Extract the (X, Y) coordinate from the center of the cell holding the provided text.  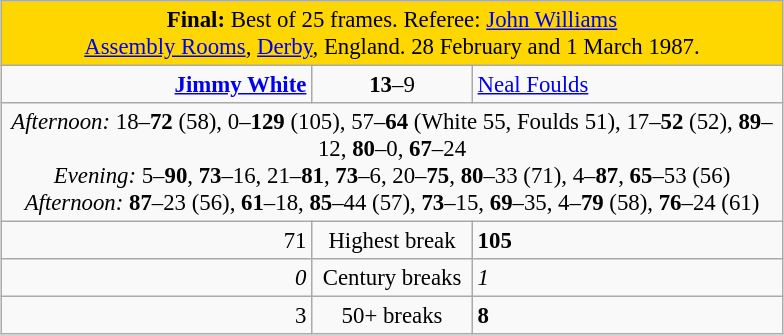
3 (156, 316)
Final: Best of 25 frames. Referee: John Williams Assembly Rooms, Derby, England. 28 February and 1 March 1987. (392, 34)
71 (156, 241)
13–9 (392, 85)
Highest break (392, 241)
Century breaks (392, 278)
8 (628, 316)
50+ breaks (392, 316)
105 (628, 241)
1 (628, 278)
Jimmy White (156, 85)
Neal Foulds (628, 85)
0 (156, 278)
